Return [x, y] of the center of cell containing provided text 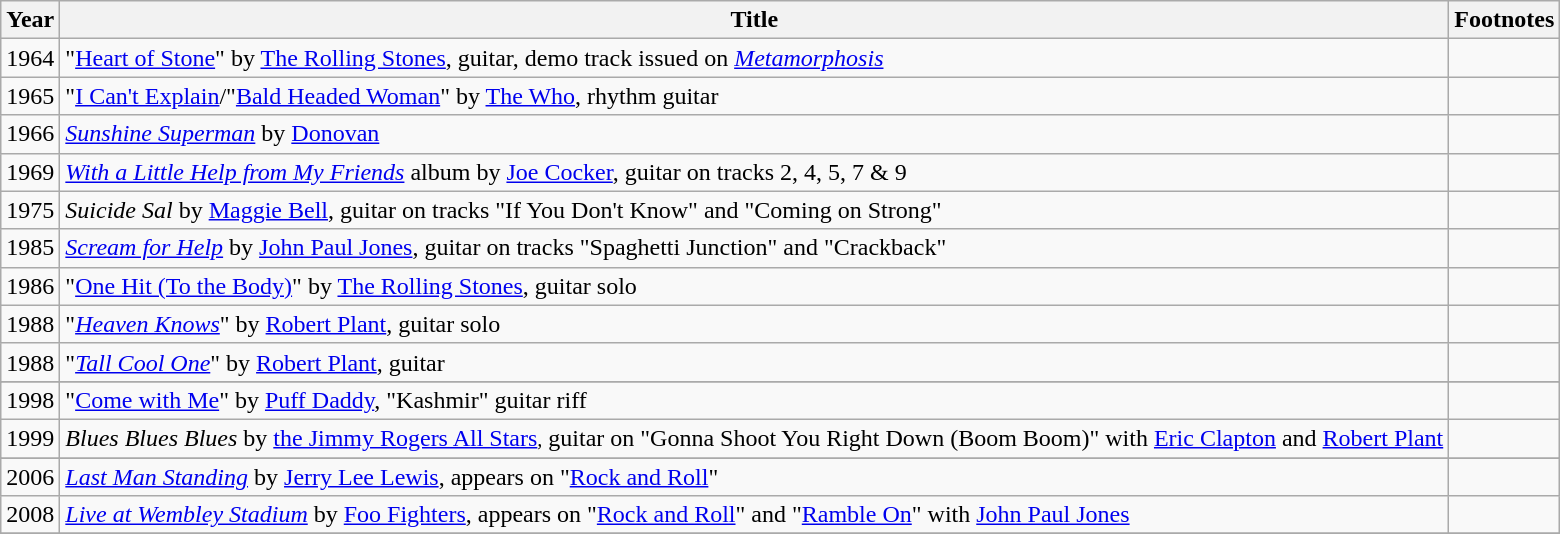
"Come with Me" by Puff Daddy, "Kashmir" guitar riff [754, 400]
1998 [30, 400]
"Heaven Knows" by Robert Plant, guitar solo [754, 324]
1969 [30, 172]
With a Little Help from My Friends album by Joe Cocker, guitar on tracks 2, 4, 5, 7 & 9 [754, 172]
Blues Blues Blues by the Jimmy Rogers All Stars, guitar on "Gonna Shoot You Right Down (Boom Boom)" with Eric Clapton and Robert Plant [754, 438]
"I Can't Explain/"Bald Headed Woman" by The Who, rhythm guitar [754, 96]
"One Hit (To the Body)" by The Rolling Stones, guitar solo [754, 286]
"Heart of Stone" by The Rolling Stones, guitar, demo track issued on Metamorphosis [754, 58]
1999 [30, 438]
Suicide Sal by Maggie Bell, guitar on tracks "If You Don't Know" and "Coming on Strong" [754, 210]
Title [754, 20]
Live at Wembley Stadium by Foo Fighters, appears on "Rock and Roll" and "Ramble On" with John Paul Jones [754, 515]
1964 [30, 58]
2006 [30, 477]
Sunshine Superman by Donovan [754, 134]
Last Man Standing by Jerry Lee Lewis, appears on "Rock and Roll" [754, 477]
1966 [30, 134]
Year [30, 20]
Footnotes [1504, 20]
2008 [30, 515]
1986 [30, 286]
Scream for Help by John Paul Jones, guitar on tracks "Spaghetti Junction" and "Crackback" [754, 248]
1965 [30, 96]
"Tall Cool One" by Robert Plant, guitar [754, 362]
1985 [30, 248]
1975 [30, 210]
